Provide the [x, y] coordinate of the cell's center where the given text is located.  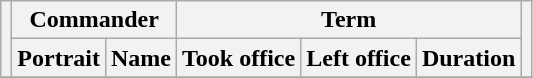
Term [349, 20]
Commander [94, 20]
Name [140, 58]
Duration [468, 58]
Left office [359, 58]
Portrait [59, 58]
Took office [239, 58]
